Capture the cell that displays the provided text and extract its [x, y] central coordinate. 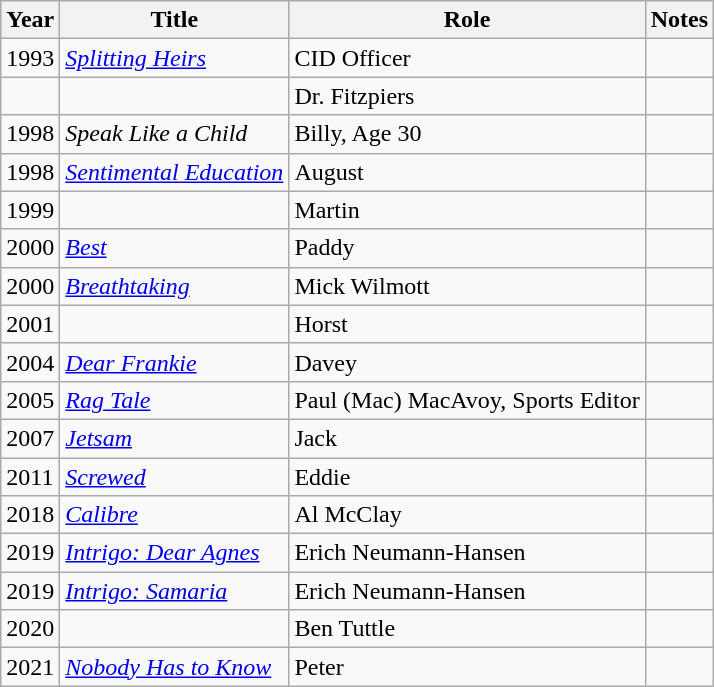
Screwed [174, 477]
Nobody Has to Know [174, 667]
Ben Tuttle [467, 629]
Notes [679, 20]
Speak Like a Child [174, 134]
Rag Tale [174, 400]
August [467, 172]
Jetsam [174, 438]
CID Officer [467, 58]
Calibre [174, 515]
Al McClay [467, 515]
2007 [30, 438]
2004 [30, 362]
Year [30, 20]
1993 [30, 58]
Horst [467, 324]
1999 [30, 210]
Sentimental Education [174, 172]
Jack [467, 438]
2005 [30, 400]
Mick Wilmott [467, 286]
Martin [467, 210]
Paul (Mac) MacAvoy, Sports Editor [467, 400]
Intrigo: Dear Agnes [174, 553]
Intrigo: Samaria [174, 591]
2001 [30, 324]
2020 [30, 629]
Title [174, 20]
Breathtaking [174, 286]
Dr. Fitzpiers [467, 96]
2018 [30, 515]
Dear Frankie [174, 362]
2011 [30, 477]
Davey [467, 362]
Splitting Heirs [174, 58]
2021 [30, 667]
Eddie [467, 477]
Best [174, 248]
Billy, Age 30 [467, 134]
Role [467, 20]
Paddy [467, 248]
Peter [467, 667]
